Determine the (x, y) coordinate at the center of the cell enclosing the given text.  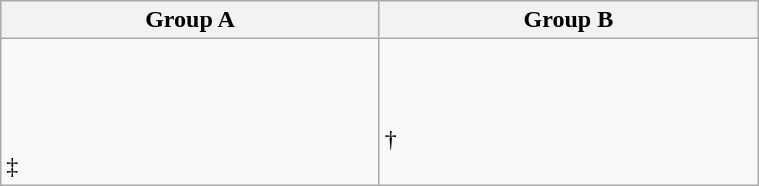
Group B (568, 20)
Group A (190, 20)
† (568, 112)
‡ (190, 112)
